Pinpoint the cell where the given text exists, returning its [X, Y] midpoint coordinate. 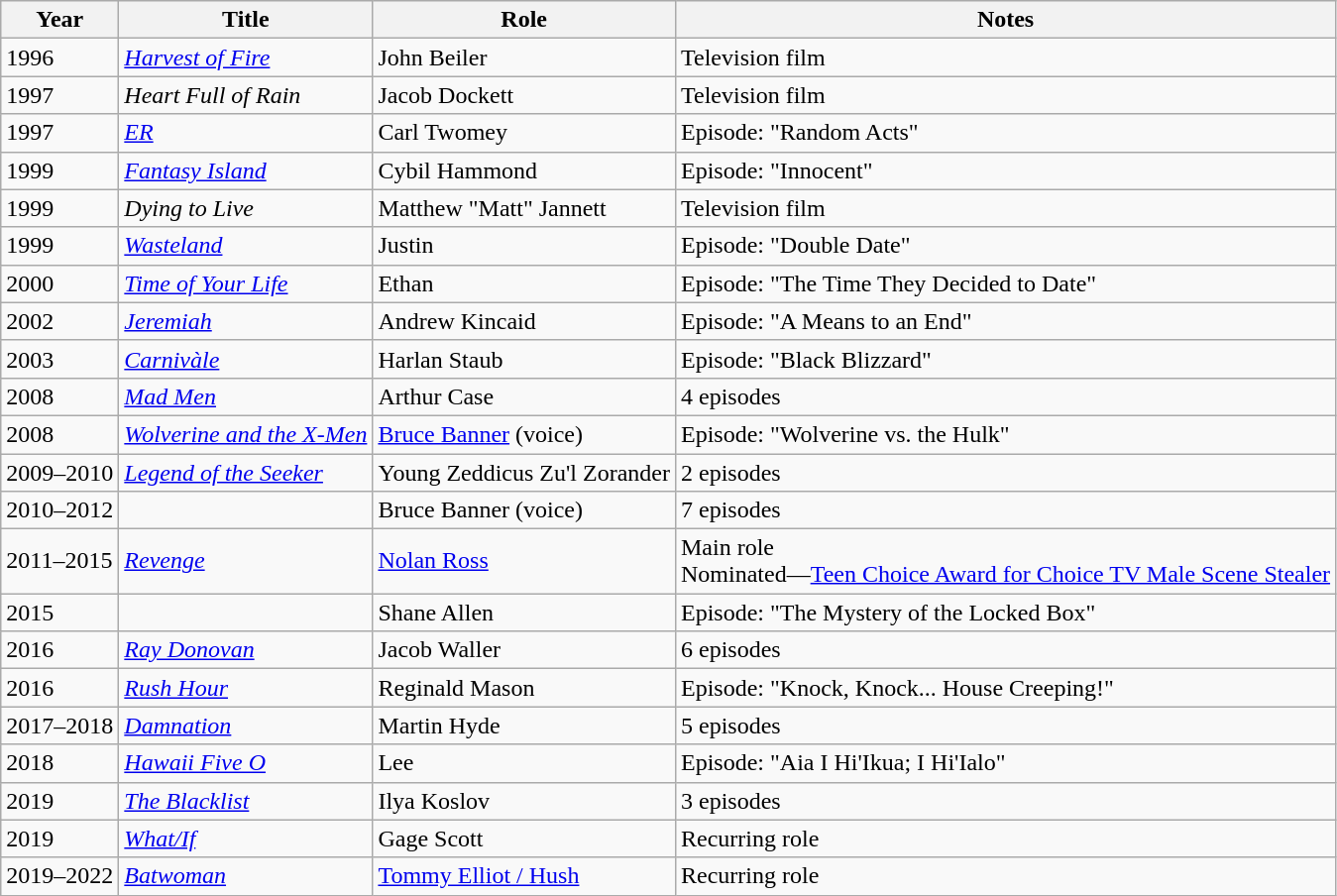
1996 [59, 57]
Jacob Dockett [524, 95]
Harlan Staub [524, 359]
What/If [246, 839]
Jacob Waller [524, 650]
Carl Twomey [524, 133]
Carnivàle [246, 359]
Rush Hour [246, 688]
ER [246, 133]
2003 [59, 359]
Role [524, 20]
Fantasy Island [246, 170]
Reginald Mason [524, 688]
Notes [1005, 20]
Episode: "Innocent" [1005, 170]
Ethan [524, 283]
5 episodes [1005, 726]
Episode: "Black Blizzard" [1005, 359]
Year [59, 20]
Episode: "The Mystery of the Locked Box" [1005, 613]
Hawaii Five O [246, 763]
Episode: "The Time They Decided to Date" [1005, 283]
4 episodes [1005, 396]
2009–2010 [59, 473]
Shane Allen [524, 613]
Legend of the Seeker [246, 473]
2018 [59, 763]
2015 [59, 613]
Nolan Ross [524, 561]
Episode: "Wolverine vs. the Hulk" [1005, 434]
Mad Men [246, 396]
Matthew "Matt" Jannett [524, 208]
Tommy Elliot / Hush [524, 876]
Young Zeddicus Zu'l Zorander [524, 473]
6 episodes [1005, 650]
Episode: "Aia I Hi'Ikua; I Hi'Ialo" [1005, 763]
Time of Your Life [246, 283]
Episode: "Knock, Knock... House Creeping!" [1005, 688]
Episode: "Random Acts" [1005, 133]
Jeremiah [246, 321]
3 episodes [1005, 801]
2 episodes [1005, 473]
Batwoman [246, 876]
Ilya Koslov [524, 801]
Cybil Hammond [524, 170]
2019–2022 [59, 876]
Damnation [246, 726]
Title [246, 20]
2017–2018 [59, 726]
Lee [524, 763]
Wasteland [246, 246]
Episode: "A Means to an End" [1005, 321]
John Beiler [524, 57]
Andrew Kincaid [524, 321]
Heart Full of Rain [246, 95]
2000 [59, 283]
Revenge [246, 561]
Martin Hyde [524, 726]
Justin [524, 246]
2002 [59, 321]
The Blacklist [246, 801]
7 episodes [1005, 510]
Ray Donovan [246, 650]
Gage Scott [524, 839]
2011–2015 [59, 561]
Main roleNominated—Teen Choice Award for Choice TV Male Scene Stealer [1005, 561]
Episode: "Double Date" [1005, 246]
Harvest of Fire [246, 57]
2010–2012 [59, 510]
Dying to Live [246, 208]
Arthur Case [524, 396]
Wolverine and the X-Men [246, 434]
